Locate the cell with the specified text and output its [x, y] center coordinate. 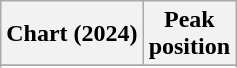
Chart (2024) [72, 34]
Peakposition [189, 34]
